Return the [x, y] coordinate for the center point of the cell that contains the specified text.  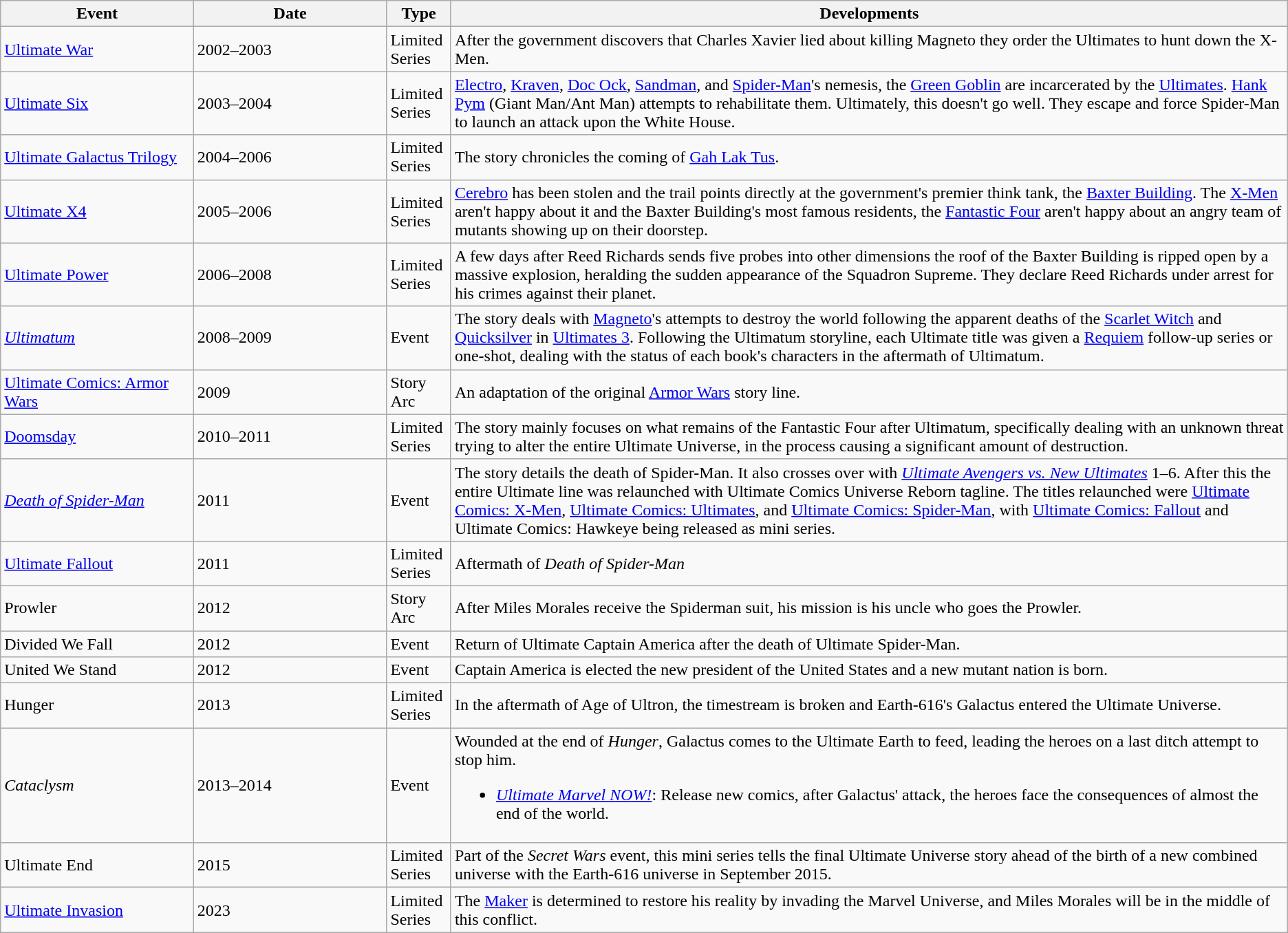
Date [290, 14]
2003–2004 [290, 103]
An adaptation of the original Armor Wars story line. [869, 392]
Captain America is elected the new president of the United States and a new mutant nation is born. [869, 670]
Cataclysm [98, 786]
Ultimate War [98, 50]
2010–2011 [290, 436]
2002–2003 [290, 50]
Death of Spider-Man [98, 500]
United We Stand [98, 670]
Hunger [98, 706]
2005–2006 [290, 211]
2004–2006 [290, 157]
Ultimate Comics: Armor Wars [98, 392]
Divided We Fall [98, 643]
After Miles Morales receive the Spiderman suit, his mission is his uncle who goes the Prowler. [869, 608]
2008–2009 [290, 338]
2023 [290, 910]
Ultimate X4 [98, 211]
Ultimate End [98, 866]
Ultimate Power [98, 275]
The Maker is determined to restore his reality by invading the Marvel Universe, and Miles Morales will be in the middle of this conflict. [869, 910]
After the government discovers that Charles Xavier lied about killing Magneto they order the Ultimates to hunt down the X-Men. [869, 50]
2013–2014 [290, 786]
Developments [869, 14]
Ultimate Invasion [98, 910]
Ultimate Galactus Trilogy [98, 157]
Aftermath of Death of Spider-Man [869, 563]
The story chronicles the coming of Gah Lak Tus. [869, 157]
2015 [290, 866]
In the aftermath of Age of Ultron, the timestream is broken and Earth-616's Galactus entered the Ultimate Universe. [869, 706]
2013 [290, 706]
2009 [290, 392]
Ultimatum [98, 338]
Ultimate Six [98, 103]
Return of Ultimate Captain America after the death of Ultimate Spider-Man. [869, 643]
Doomsday [98, 436]
2006–2008 [290, 275]
Type [419, 14]
Ultimate Fallout [98, 563]
Prowler [98, 608]
